Find where the given text appears and provide that cell's center as [X, Y] coordinate. 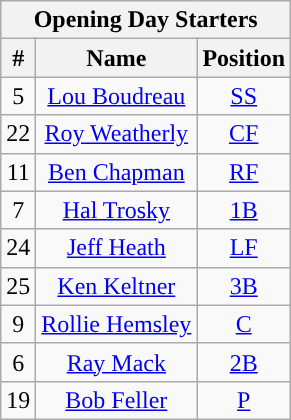
22 [18, 134]
P [244, 400]
9 [18, 324]
CF [244, 134]
1B [244, 210]
Bob Feller [116, 400]
Rollie Hemsley [116, 324]
# [18, 58]
Ray Mack [116, 362]
C [244, 324]
Lou Boudreau [116, 96]
Ken Keltner [116, 286]
2B [244, 362]
Jeff Heath [116, 248]
Ben Chapman [116, 172]
7 [18, 210]
19 [18, 400]
RF [244, 172]
3B [244, 286]
Hal Trosky [116, 210]
24 [18, 248]
11 [18, 172]
25 [18, 286]
6 [18, 362]
SS [244, 96]
5 [18, 96]
Opening Day Starters [146, 20]
Roy Weatherly [116, 134]
Name [116, 58]
LF [244, 248]
Position [244, 58]
